Find where the given text appears and provide that cell's center as (X, Y) coordinate. 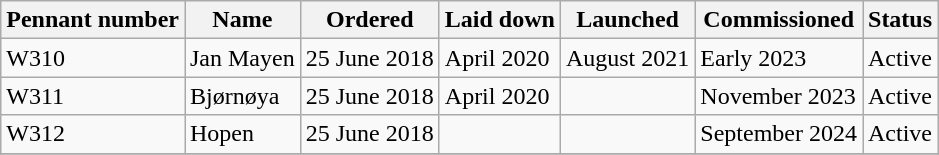
Hopen (242, 134)
Bjørnøya (242, 96)
Pennant number (93, 20)
Name (242, 20)
Jan Mayen (242, 58)
September 2024 (779, 134)
W310 (93, 58)
Ordered (370, 20)
Status (900, 20)
Laid down (500, 20)
W311 (93, 96)
W312 (93, 134)
Early 2023 (779, 58)
Launched (627, 20)
August 2021 (627, 58)
Commissioned (779, 20)
November 2023 (779, 96)
